Detect which cell encompasses the target text, then output its [x, y] center coordinate. 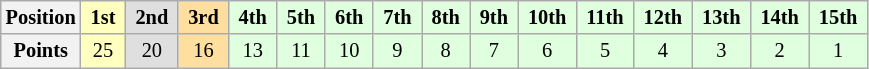
9 [397, 51]
9th [494, 17]
6th [349, 17]
8th [446, 17]
15th [838, 17]
Position [41, 17]
10th [547, 17]
8 [446, 51]
4 [663, 51]
10 [349, 51]
13 [253, 51]
14th [779, 17]
Points [41, 51]
11 [301, 51]
11th [604, 17]
2nd [152, 17]
12th [663, 17]
1st [104, 17]
13th [721, 17]
7 [494, 51]
5 [604, 51]
1 [838, 51]
16 [203, 51]
5th [301, 17]
20 [152, 51]
3rd [203, 17]
7th [397, 17]
4th [253, 17]
6 [547, 51]
25 [104, 51]
3 [721, 51]
2 [779, 51]
